Pinpoint the cell where the given text exists, returning its [x, y] midpoint coordinate. 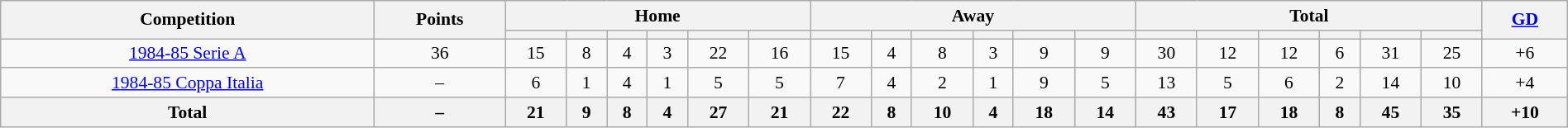
1984-85 Coppa Italia [188, 83]
16 [779, 53]
13 [1166, 83]
45 [1390, 112]
1984-85 Serie A [188, 53]
36 [440, 53]
Away [973, 16]
7 [841, 83]
31 [1390, 53]
27 [718, 112]
+6 [1525, 53]
+10 [1525, 112]
Competition [188, 20]
Home [658, 16]
35 [1451, 112]
30 [1166, 53]
43 [1166, 112]
Points [440, 20]
+4 [1525, 83]
17 [1227, 112]
GD [1525, 20]
25 [1451, 53]
